Identify which cell holds the provided text, then report its (X, Y) central coordinate. 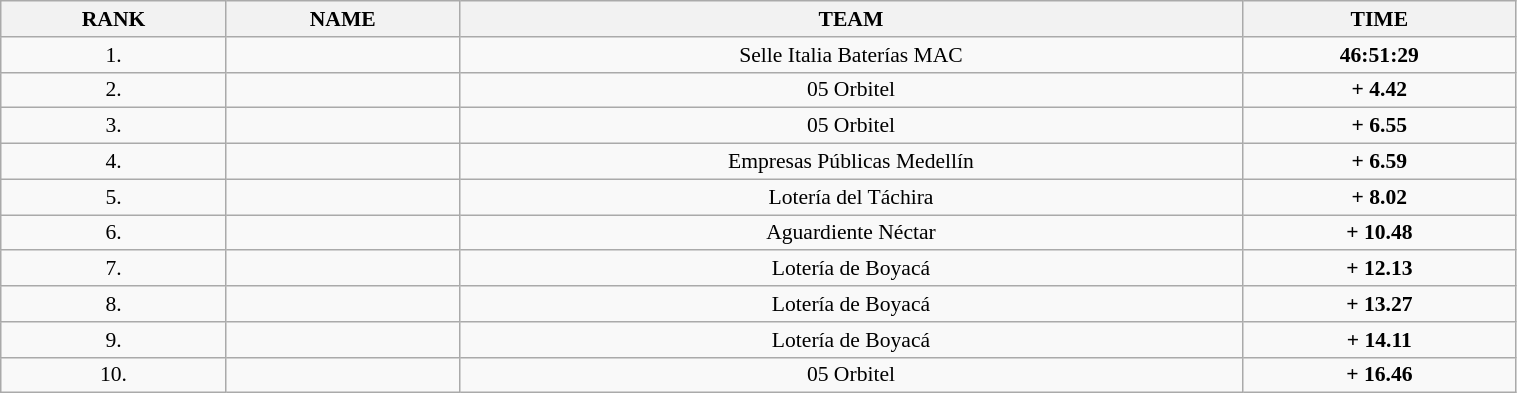
46:51:29 (1380, 55)
+ 4.42 (1380, 90)
7. (114, 269)
4. (114, 162)
+ 12.13 (1380, 269)
Aguardiente Néctar (850, 233)
5. (114, 197)
+ 14.11 (1380, 340)
TEAM (850, 19)
RANK (114, 19)
Empresas Públicas Medellín (850, 162)
9. (114, 340)
8. (114, 304)
3. (114, 126)
Selle Italia Baterías MAC (850, 55)
+ 6.55 (1380, 126)
+ 6.59 (1380, 162)
+ 10.48 (1380, 233)
TIME (1380, 19)
2. (114, 90)
NAME (342, 19)
+ 16.46 (1380, 375)
1. (114, 55)
+ 8.02 (1380, 197)
6. (114, 233)
Lotería del Táchira (850, 197)
10. (114, 375)
+ 13.27 (1380, 304)
